Find where the given text appears and provide that cell's center as (X, Y) coordinate. 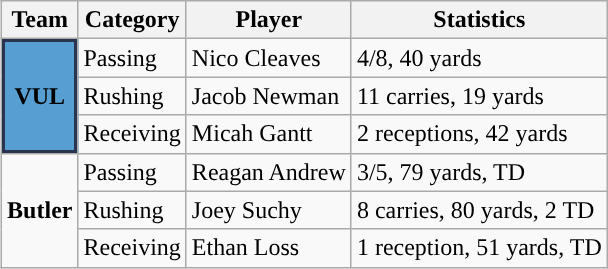
11 carries, 19 yards (479, 96)
Team (40, 20)
Nico Cleaves (268, 58)
Jacob Newman (268, 96)
3/5, 79 yards, TD (479, 172)
4/8, 40 yards (479, 58)
Ethan Loss (268, 248)
Statistics (479, 20)
VUL (40, 96)
Joey Suchy (268, 210)
1 reception, 51 yards, TD (479, 248)
Player (268, 20)
Micah Gantt (268, 134)
Category (132, 20)
Butler (40, 210)
8 carries, 80 yards, 2 TD (479, 210)
2 receptions, 42 yards (479, 134)
Reagan Andrew (268, 172)
